Locate the cell with the specified text and output its (X, Y) center coordinate. 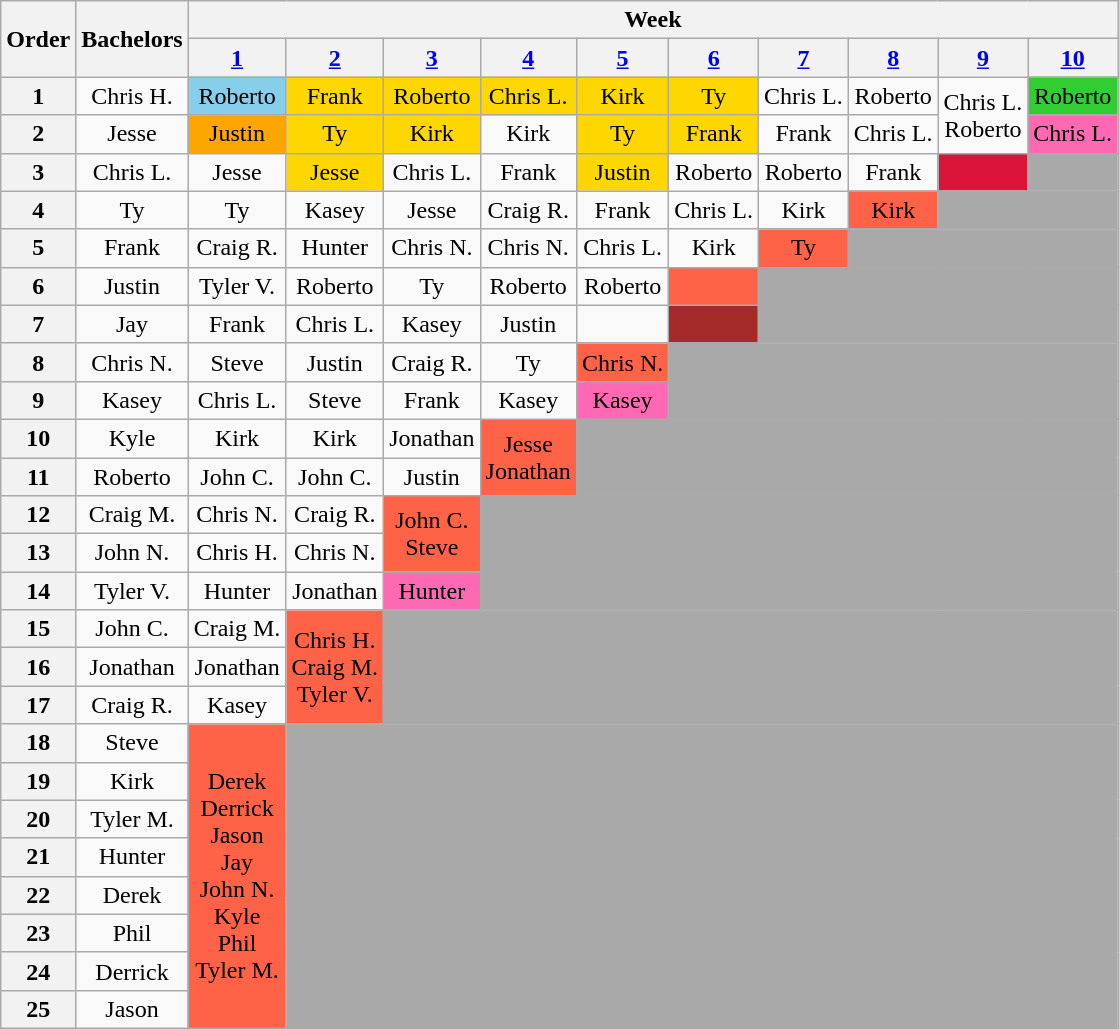
Phil (132, 933)
Derek (132, 895)
24 (38, 971)
12 (38, 515)
Jay (132, 324)
17 (38, 705)
Week (652, 20)
25 (38, 1009)
John C.Steve (432, 534)
16 (38, 667)
15 (38, 629)
22 (38, 895)
Derrick (132, 971)
Chris L.Roberto (983, 115)
18 (38, 743)
Bachelors (132, 39)
Chris H.Craig M.Tyler V. (335, 667)
Order (38, 39)
23 (38, 933)
Jason (132, 1009)
20 (38, 819)
DerekDerrickJasonJayJohn N.KylePhilTyler M. (237, 876)
19 (38, 781)
John N. (132, 553)
21 (38, 857)
Kyle (132, 438)
13 (38, 553)
JesseJonathan (528, 457)
11 (38, 477)
Tyler M. (132, 819)
14 (38, 591)
